Determine the (x, y) coordinate at the center of the cell enclosing the given text.  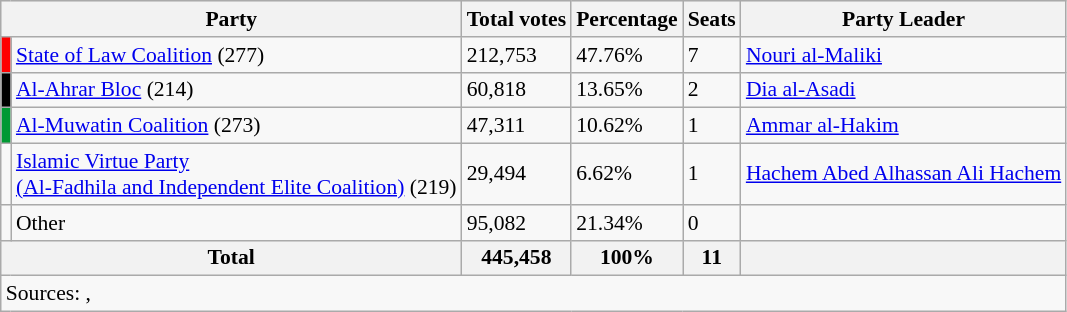
6.62% (627, 174)
100% (627, 258)
212,753 (516, 55)
445,458 (516, 258)
Islamic Virtue Party (Al-Fadhila and Independent Elite Coalition) (219) (236, 174)
Sources: , (534, 294)
Hachem Abed Alhassan Ali Hachem (904, 174)
Dia al-Asadi (904, 90)
0 (712, 223)
Al-Muwatin Coalition (273) (236, 126)
95,082 (516, 223)
Percentage (627, 19)
Total (232, 258)
60,818 (516, 90)
Total votes (516, 19)
Al-Ahrar Bloc (214) (236, 90)
Party Leader (904, 19)
Party (232, 19)
21.34% (627, 223)
47.76% (627, 55)
7 (712, 55)
10.62% (627, 126)
Nouri al-Maliki (904, 55)
Seats (712, 19)
29,494 (516, 174)
13.65% (627, 90)
2 (712, 90)
State of Law Coalition (277) (236, 55)
47,311 (516, 126)
11 (712, 258)
Ammar al-Hakim (904, 126)
Other (236, 223)
